Find where the given text appears and provide that cell's center as [X, Y] coordinate. 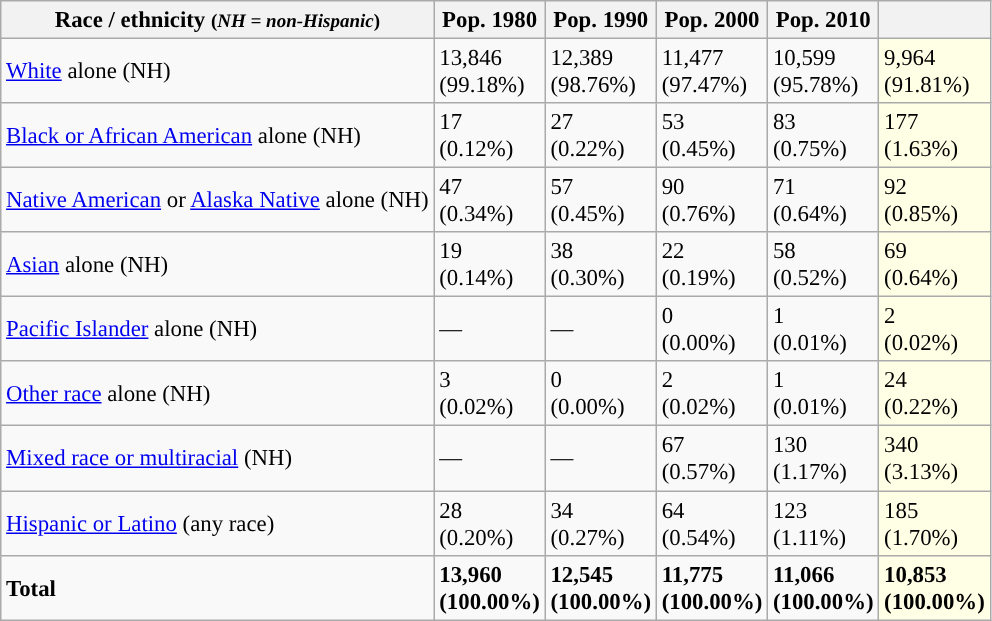
53(0.45%) [712, 136]
64(0.54%) [712, 524]
Hispanic or Latino (any race) [218, 524]
19(0.14%) [490, 264]
Other race alone (NH) [218, 394]
185(1.70%) [934, 524]
28(0.20%) [490, 524]
130(1.17%) [824, 458]
47(0.34%) [490, 200]
Native American or Alaska Native alone (NH) [218, 200]
Race / ethnicity (NH = non-Hispanic) [218, 20]
3(0.02%) [490, 394]
12,545(100.00%) [600, 588]
177(1.63%) [934, 136]
13,960(100.00%) [490, 588]
12,389(98.76%) [600, 72]
Pacific Islander alone (NH) [218, 330]
11,477(97.47%) [712, 72]
27(0.22%) [600, 136]
Black or African American alone (NH) [218, 136]
Mixed race or multiracial (NH) [218, 458]
Pop. 1980 [490, 20]
340(3.13%) [934, 458]
71(0.64%) [824, 200]
92(0.85%) [934, 200]
10,853(100.00%) [934, 588]
38(0.30%) [600, 264]
123(1.11%) [824, 524]
Pop. 1990 [600, 20]
22(0.19%) [712, 264]
83(0.75%) [824, 136]
Total [218, 588]
Asian alone (NH) [218, 264]
69(0.64%) [934, 264]
11,775(100.00%) [712, 588]
11,066(100.00%) [824, 588]
67(0.57%) [712, 458]
10,599(95.78%) [824, 72]
34(0.27%) [600, 524]
9,964(91.81%) [934, 72]
58(0.52%) [824, 264]
90(0.76%) [712, 200]
Pop. 2000 [712, 20]
24(0.22%) [934, 394]
White alone (NH) [218, 72]
17(0.12%) [490, 136]
13,846(99.18%) [490, 72]
57(0.45%) [600, 200]
Pop. 2010 [824, 20]
